Output the [x, y] coordinate of the center of the cell containing the given text.  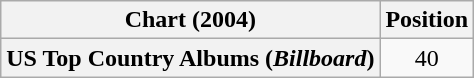
US Top Country Albums (Billboard) [190, 58]
Chart (2004) [190, 20]
40 [427, 58]
Position [427, 20]
